Find where the given text appears and provide that cell's center as [X, Y] coordinate. 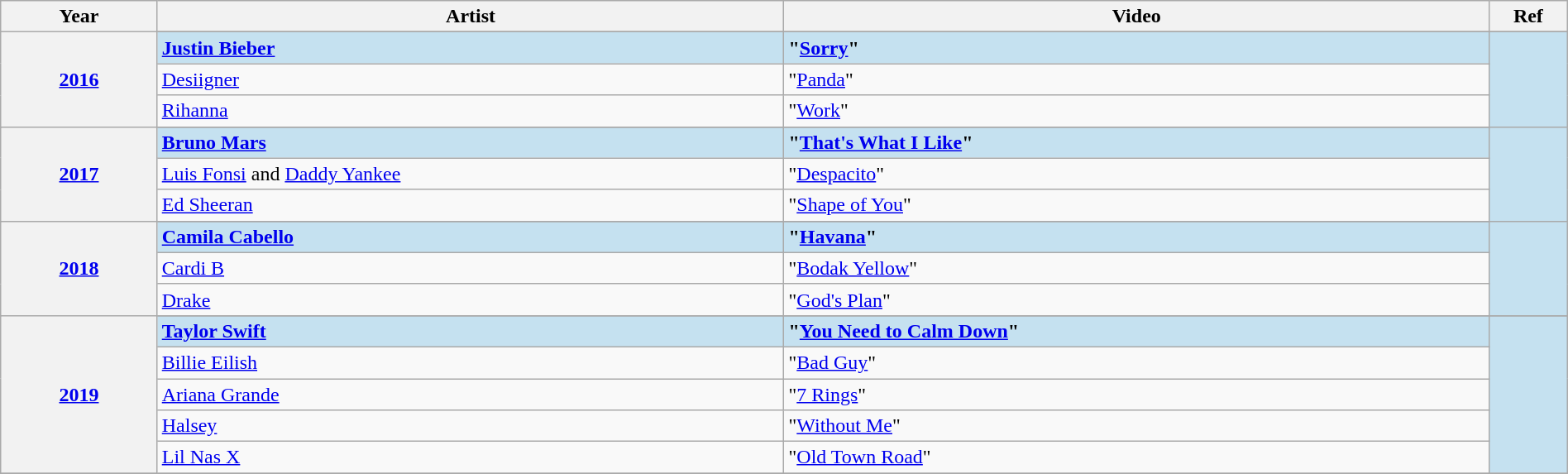
"Bad Guy" [1136, 362]
Rihanna [471, 111]
"That's What I Like" [1136, 142]
Video [1136, 17]
Justin Bieber [471, 48]
"Despacito" [1136, 174]
2018 [79, 268]
2017 [79, 174]
Ed Sheeran [471, 205]
Taylor Swift [471, 331]
Artist [471, 17]
"Old Town Road" [1136, 457]
Year [79, 17]
"Havana" [1136, 237]
"Panda" [1136, 79]
"Shape of You" [1136, 205]
Halsey [471, 426]
Cardi B [471, 268]
"God's Plan" [1136, 299]
Bruno Mars [471, 142]
Ariana Grande [471, 395]
2019 [79, 394]
"7 Rings" [1136, 395]
2016 [79, 79]
Desiigner [471, 79]
"Without Me" [1136, 426]
"You Need to Calm Down" [1136, 331]
Billie Eilish [471, 362]
Lil Nas X [471, 457]
"Sorry" [1136, 48]
Ref [1528, 17]
Luis Fonsi and Daddy Yankee [471, 174]
Camila Cabello [471, 237]
"Work" [1136, 111]
"Bodak Yellow" [1136, 268]
Drake [471, 299]
